Identify which cell holds the provided text, then report its (X, Y) central coordinate. 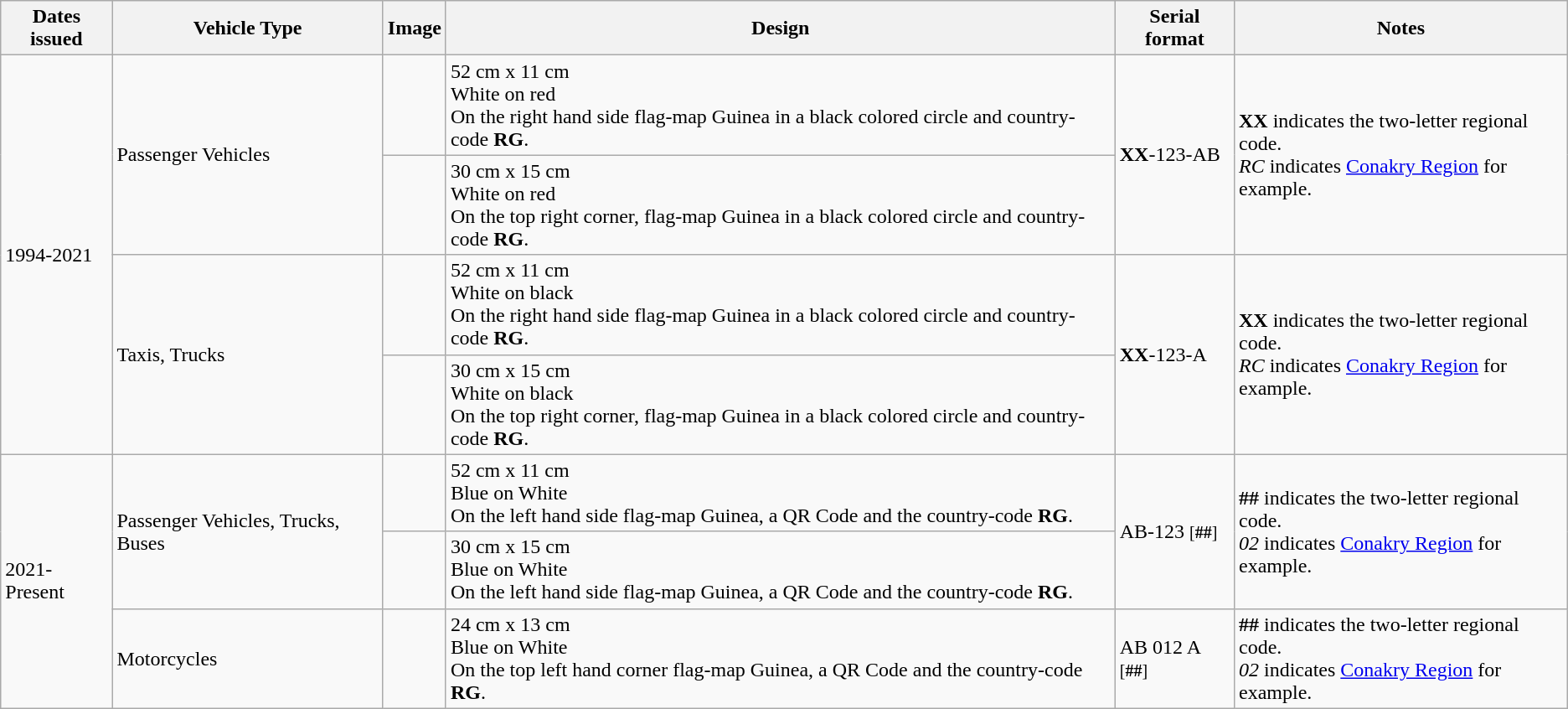
Image (414, 28)
52 cm x 11 cmWhite on redOn the right hand side flag-map Guinea in a black colored circle and country-code RG. (781, 106)
XX-123-A (1174, 354)
Notes (1400, 28)
30 cm x 15 cmWhite on blackOn the top right corner, flag-map Guinea in a black colored circle and country-code RG. (781, 404)
52 cm x 11 cmBlue on WhiteOn the left hand side flag-map Guinea, a QR Code and the country-code RG. (781, 493)
30 cm x 15 cmWhite on redOn the top right corner, flag-map Guinea in a black colored circle and country-code RG. (781, 204)
1994-2021 (57, 255)
Vehicle Type (248, 28)
Dates issued (57, 28)
Serial format (1174, 28)
AB-123 [##] (1174, 531)
30 cm x 15 cmBlue on WhiteOn the left hand side flag-map Guinea, a QR Code and the country-code RG. (781, 570)
XX-123-AB (1174, 155)
Design (781, 28)
AB 012 A [##] (1174, 659)
Taxis, Trucks (248, 354)
52 cm x 11 cmWhite on blackOn the right hand side flag-map Guinea in a black colored circle and country-code RG. (781, 305)
24 cm x 13 cmBlue on WhiteOn the top left hand corner flag-map Guinea, a QR Code and the country-code RG. (781, 659)
Passenger Vehicles (248, 155)
Motorcycles (248, 659)
Passenger Vehicles, Trucks, Buses (248, 531)
2021-Present (57, 582)
